Identify which cell holds the provided text, then report its [x, y] central coordinate. 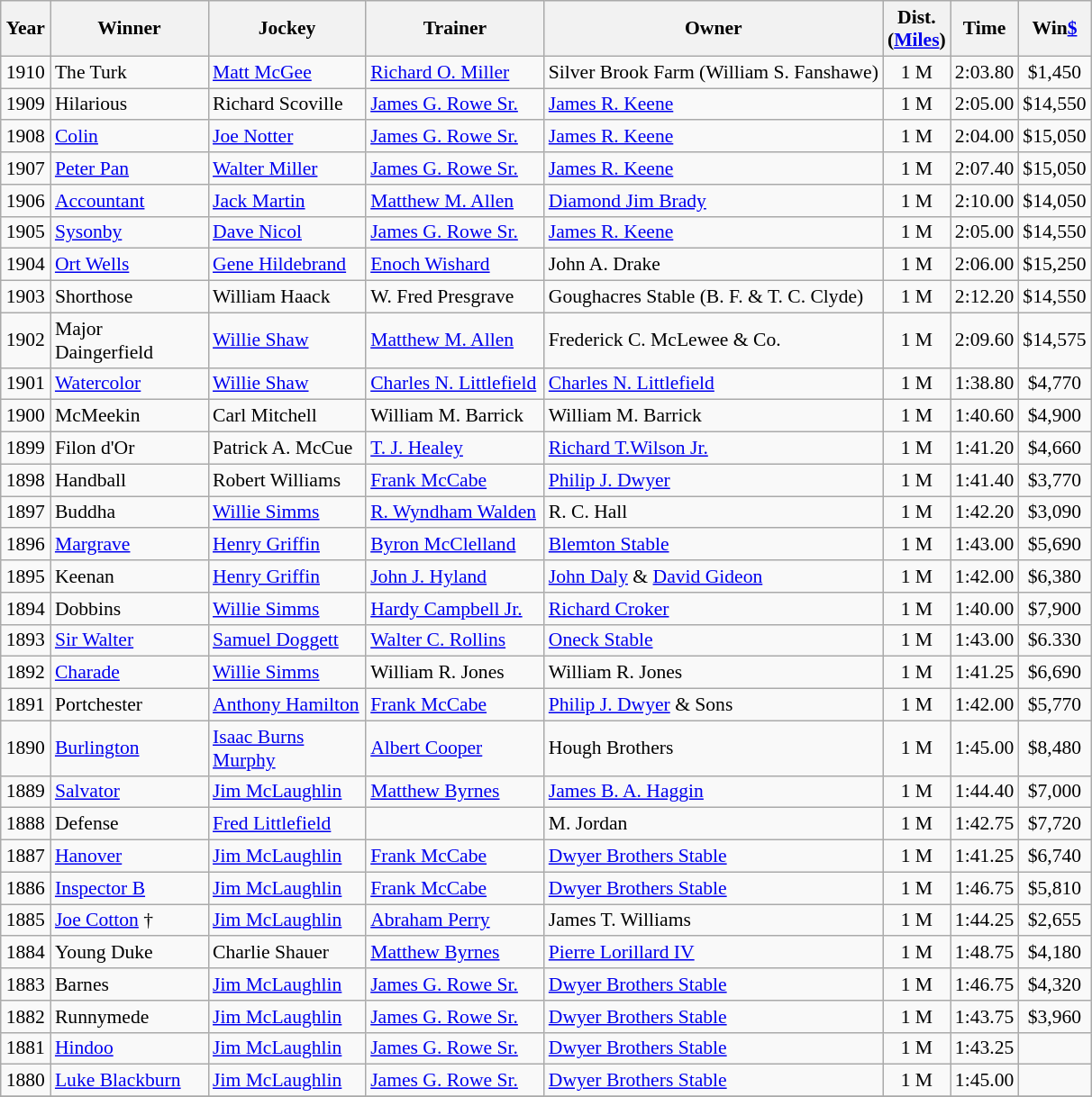
$15,250 [1054, 265]
2:04.00 [984, 137]
Winner [130, 29]
1895 [25, 576]
John A. Drake [714, 265]
1:38.80 [984, 384]
Diamond Jim Brady [714, 201]
Albert Cooper [455, 748]
$6.330 [1054, 640]
$8,480 [1054, 748]
1880 [25, 1081]
1900 [25, 416]
John J. Hyland [455, 576]
R. C. Hall [714, 512]
Portchester [130, 705]
1903 [25, 297]
Richard Scoville [287, 104]
Accountant [130, 201]
Sysonby [130, 232]
$1,450 [1054, 72]
Trainer [455, 29]
Sir Walter [130, 640]
1899 [25, 449]
Peter Pan [130, 168]
Robert Williams [287, 480]
Margrave [130, 545]
1881 [25, 1048]
$4,180 [1054, 953]
Young Duke [130, 953]
Samuel Doggett [287, 640]
1888 [25, 824]
1:41.40 [984, 480]
Enoch Wishard [455, 265]
T. J. Healey [455, 449]
1897 [25, 512]
Owner [714, 29]
Buddha [130, 512]
Jack Martin [287, 201]
Salvator [130, 792]
Byron McClelland [455, 545]
Abraham Perry [455, 920]
Richard Croker [714, 609]
Runnymede [130, 1017]
Year [25, 29]
1:44.40 [984, 792]
William Haack [287, 297]
1908 [25, 137]
1907 [25, 168]
Blemton Stable [714, 545]
Jockey [287, 29]
Filon d'Or [130, 449]
1892 [25, 673]
John Daly & David Gideon [714, 576]
Charade [130, 673]
1:41.20 [984, 449]
The Turk [130, 72]
1883 [25, 984]
Ort Wells [130, 265]
Richard T.Wilson Jr. [714, 449]
$5,690 [1054, 545]
2:03.80 [984, 72]
1905 [25, 232]
Matt McGee [287, 72]
Watercolor [130, 384]
1:40.00 [984, 609]
1898 [25, 480]
1:43.25 [984, 1048]
1901 [25, 384]
1893 [25, 640]
1:42.20 [984, 512]
Walter C. Rollins [455, 640]
Pierre Lorillard IV [714, 953]
$7,720 [1054, 824]
Dobbins [130, 609]
Isaac Burns Murphy [287, 748]
Charlie Shauer [287, 953]
$7,900 [1054, 609]
1885 [25, 920]
$6,690 [1054, 673]
$4,900 [1054, 416]
Shorthose [130, 297]
Inspector B [130, 888]
R. Wyndham Walden [455, 512]
1:48.75 [984, 953]
$3,960 [1054, 1017]
1894 [25, 609]
Richard O. Miller [455, 72]
Carl Mitchell [287, 416]
Philip J. Dwyer [714, 480]
M. Jordan [714, 824]
Hough Brothers [714, 748]
$4,770 [1054, 384]
1886 [25, 888]
Win$ [1054, 29]
$4,320 [1054, 984]
2:12.20 [984, 297]
Defense [130, 824]
Luke Blackburn [130, 1081]
$3,770 [1054, 480]
1904 [25, 265]
Hindoo [130, 1048]
Burlington [130, 748]
1909 [25, 104]
Barnes [130, 984]
1884 [25, 953]
$3,090 [1054, 512]
Oneck Stable [714, 640]
Gene Hildebrand [287, 265]
Anthony Hamilton [287, 705]
Dist. (Miles) [917, 29]
2:09.60 [984, 340]
1:44.25 [984, 920]
Joe Notter [287, 137]
1:42.75 [984, 824]
Hilarious [130, 104]
Hanover [130, 857]
$14,050 [1054, 201]
Hardy Campbell Jr. [455, 609]
Philip J. Dwyer & Sons [714, 705]
James T. Williams [714, 920]
1887 [25, 857]
Walter Miller [287, 168]
$6,740 [1054, 857]
Keenan [130, 576]
Fred Littlefield [287, 824]
1890 [25, 748]
1910 [25, 72]
Major Daingerfield [130, 340]
Silver Brook Farm (William S. Fanshawe) [714, 72]
$4,660 [1054, 449]
Patrick A. McCue [287, 449]
W. Fred Presgrave [455, 297]
$14,575 [1054, 340]
1906 [25, 201]
2:10.00 [984, 201]
$5,810 [1054, 888]
$2,655 [1054, 920]
1902 [25, 340]
1896 [25, 545]
Goughacres Stable (B. F. & T. C. Clyde) [714, 297]
Dave Nicol [287, 232]
1:43.75 [984, 1017]
Colin [130, 137]
1:40.60 [984, 416]
Time [984, 29]
$5,770 [1054, 705]
2:07.40 [984, 168]
Handball [130, 480]
Frederick C. McLewee & Co. [714, 340]
$7,000 [1054, 792]
$6,380 [1054, 576]
Joe Cotton † [130, 920]
1882 [25, 1017]
2:06.00 [984, 265]
McMeekin [130, 416]
James B. A. Haggin [714, 792]
1891 [25, 705]
1889 [25, 792]
